Return [X, Y] of the center of cell containing provided text 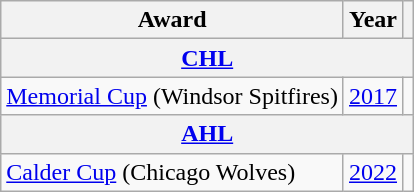
Memorial Cup (Windsor Spitfires) [172, 96]
CHL [208, 58]
Calder Cup (Chicago Wolves) [172, 172]
Year [372, 20]
2022 [372, 172]
2017 [372, 96]
Award [172, 20]
AHL [208, 134]
